Determine the (x, y) coordinate at the center of the cell enclosing the given text.  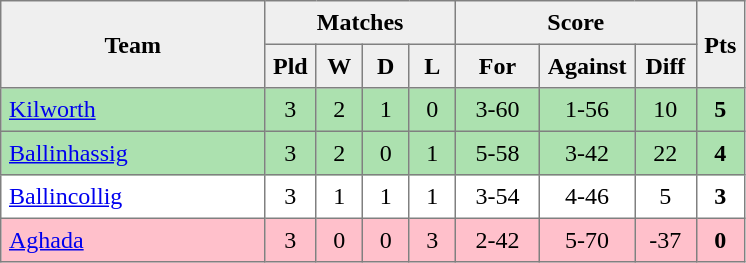
3-60 (497, 110)
5-58 (497, 153)
22 (666, 153)
4-46 (586, 197)
-37 (666, 240)
Diff (666, 66)
5-70 (586, 240)
Team (133, 44)
Pld (290, 66)
Against (586, 66)
W (339, 66)
3-42 (586, 153)
1-56 (586, 110)
3-54 (497, 197)
Pts (720, 44)
Ballinhassig (133, 153)
2-42 (497, 240)
D (385, 66)
L (432, 66)
4 (720, 153)
10 (666, 110)
Score (576, 23)
Kilworth (133, 110)
Matches (360, 23)
Ballincollig (133, 197)
Aghada (133, 240)
For (497, 66)
